Capture the cell that displays the provided text and extract its [x, y] central coordinate. 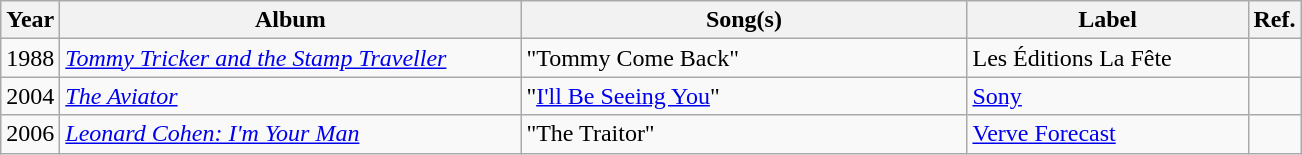
1988 [30, 58]
2004 [30, 96]
Year [30, 20]
Tommy Tricker and the Stamp Traveller [290, 58]
The Aviator [290, 96]
Sony [1108, 96]
Les Éditions La Fête [1108, 58]
Ref. [1274, 20]
Leonard Cohen: I'm Your Man [290, 134]
"I'll Be Seeing You" [744, 96]
Song(s) [744, 20]
Verve Forecast [1108, 134]
Album [290, 20]
Label [1108, 20]
2006 [30, 134]
"Tommy Come Back" [744, 58]
"The Traitor" [744, 134]
